Locate the cell with the specified text and output its (X, Y) center coordinate. 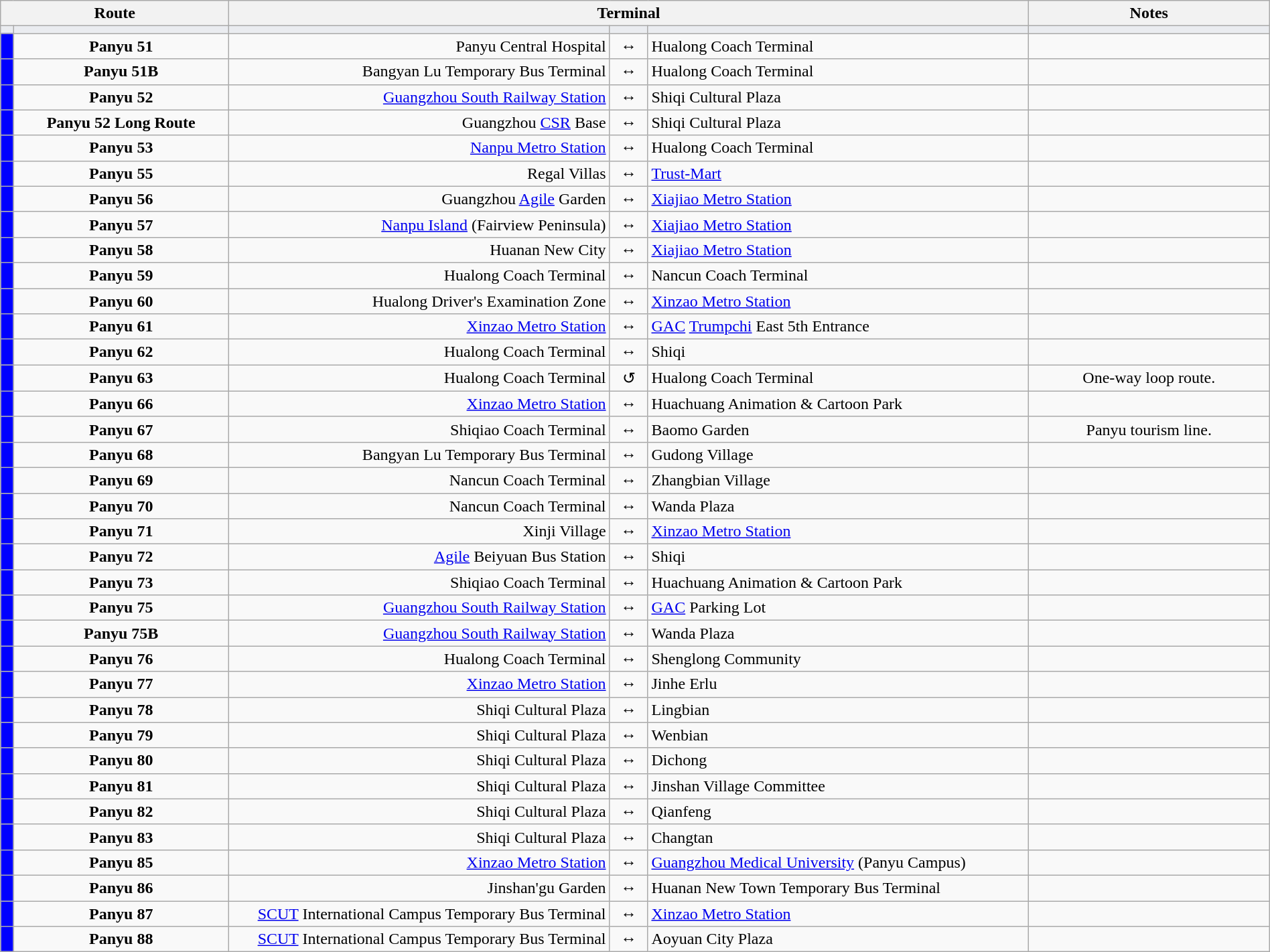
Panyu 51 (121, 46)
Panyu 53 (121, 148)
Panyu 69 (121, 480)
Wenbian (838, 735)
Notes (1149, 13)
GAC Parking Lot (838, 608)
Panyu 58 (121, 250)
Aoyuan City Plaza (838, 939)
Panyu 56 (121, 199)
Agile Beiyuan Bus Station (419, 557)
Panyu 52 Long Route (121, 123)
Panyu 80 (121, 761)
Shenglong Community (838, 659)
Panyu 60 (121, 301)
Panyu 61 (121, 327)
Jinhe Erlu (838, 684)
Nanpu Metro Station (419, 148)
One-way loop route. (1149, 378)
Panyu 66 (121, 404)
Panyu Central Hospital (419, 46)
Hualong Driver's Examination Zone (419, 301)
Qianfeng (838, 811)
Panyu 85 (121, 862)
Panyu 75 (121, 608)
Guangzhou Medical University (Panyu Campus) (838, 862)
Panyu 81 (121, 786)
Baomo Garden (838, 429)
Nanpu Island (Fairview Peninsula) (419, 224)
Panyu 72 (121, 557)
Panyu 86 (121, 888)
Huanan New Town Temporary Bus Terminal (838, 888)
GAC Trumpchi East 5th Entrance (838, 327)
Panyu 73 (121, 582)
Gudong Village (838, 455)
Panyu 88 (121, 939)
Panyu 76 (121, 659)
Jinshan Village Committee (838, 786)
Xinji Village (419, 532)
Panyu 52 (121, 97)
Route (115, 13)
Panyu 82 (121, 811)
Panyu 78 (121, 710)
Panyu 83 (121, 837)
Guangzhou CSR Base (419, 123)
Guangzhou Agile Garden (419, 199)
Panyu 51B (121, 72)
Panyu 71 (121, 532)
Panyu 68 (121, 455)
Panyu 67 (121, 429)
Panyu tourism line. (1149, 429)
Changtan (838, 837)
Regal Villas (419, 173)
Jinshan'gu Garden (419, 888)
Panyu 55 (121, 173)
Trust-Mart (838, 173)
Lingbian (838, 710)
Panyu 57 (121, 224)
Panyu 79 (121, 735)
Zhangbian Village (838, 480)
Huanan New City (419, 250)
Panyu 59 (121, 275)
Panyu 75B (121, 633)
Panyu 77 (121, 684)
Panyu 87 (121, 914)
Panyu 70 (121, 505)
Panyu 63 (121, 378)
Panyu 62 (121, 352)
Dichong (838, 761)
Terminal (629, 13)
↺ (628, 378)
